Provide the [x, y] coordinate of the cell's center where the given text is located.  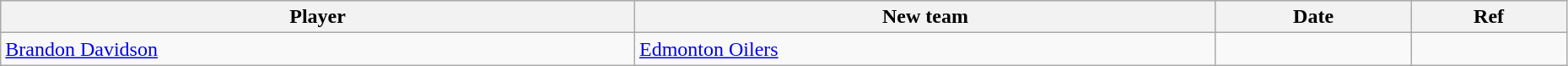
Brandon Davidson [318, 49]
Edmonton Oilers [924, 49]
New team [924, 17]
Player [318, 17]
Ref [1489, 17]
Date [1312, 17]
